Return (X, Y) of the center of cell containing provided text 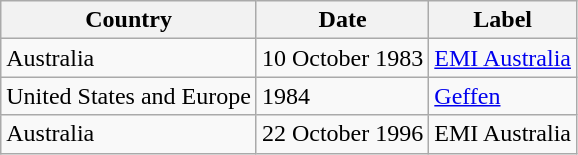
Label (503, 20)
Geffen (503, 96)
10 October 1983 (342, 58)
Country (129, 20)
United States and Europe (129, 96)
22 October 1996 (342, 134)
1984 (342, 96)
Date (342, 20)
